Determine the [x, y] coordinate at the center of the cell enclosing the given text.  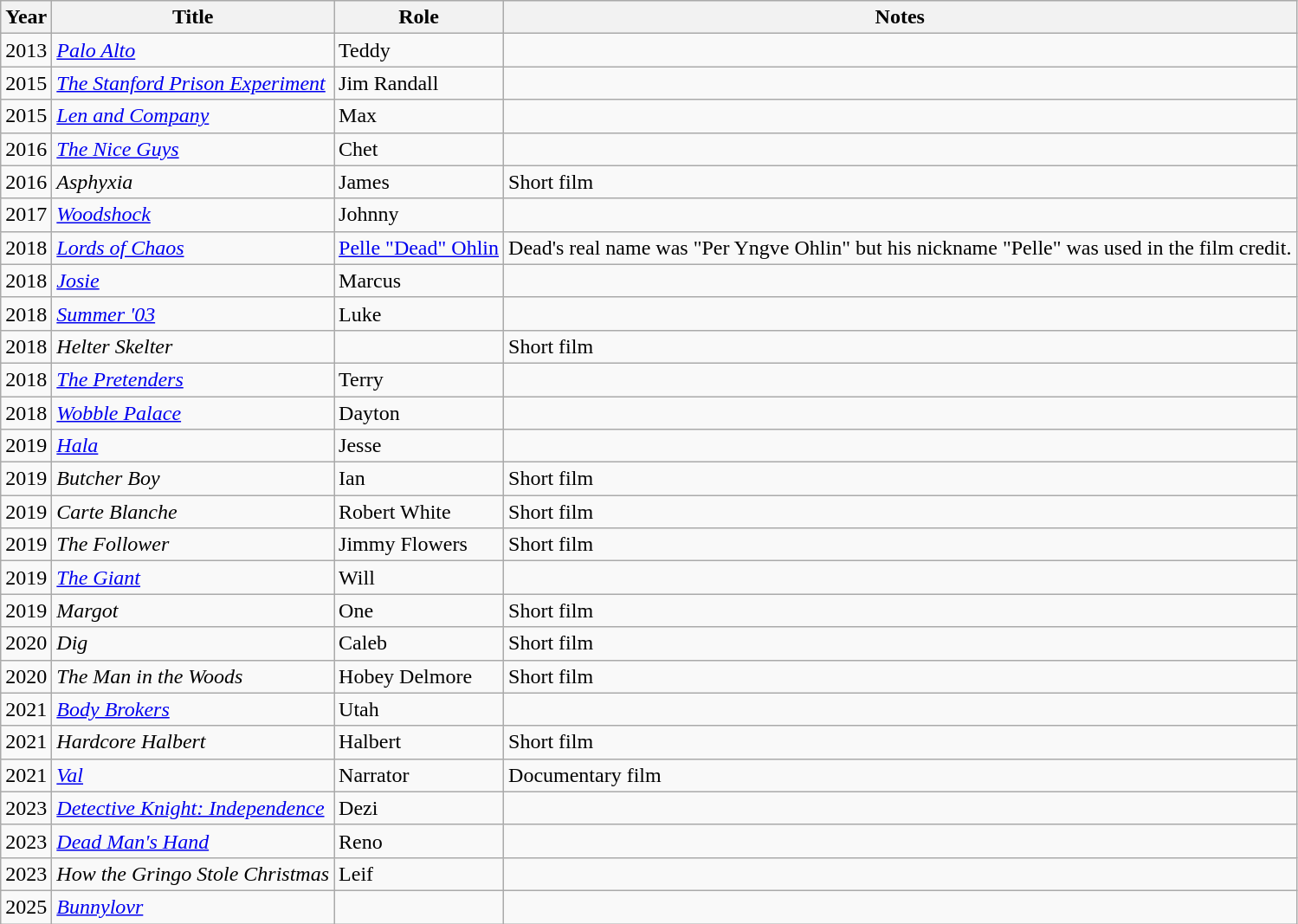
Marcus [419, 281]
Woodshock [193, 215]
Ian [419, 479]
Robert White [419, 512]
Dayton [419, 413]
The Nice Guys [193, 149]
Jimmy Flowers [419, 545]
Detective Knight: Independence [193, 808]
Len and Company [193, 116]
Summer '03 [193, 313]
2017 [26, 215]
Lords of Chaos [193, 248]
Leif [419, 874]
Body Brokers [193, 709]
Wobble Palace [193, 413]
The Giant [193, 578]
Carte Blanche [193, 512]
Palo Alto [193, 50]
Dig [193, 643]
Jesse [419, 446]
Val [193, 775]
Terry [419, 379]
Bunnylovr [193, 907]
Hala [193, 446]
Helter Skelter [193, 346]
Notes [901, 17]
Pelle "Dead" Ohlin [419, 248]
Jim Randall [419, 83]
2025 [26, 907]
How the Gringo Stole Christmas [193, 874]
Luke [419, 313]
Dead Man's Hand [193, 841]
Dezi [419, 808]
One [419, 611]
Asphyxia [193, 182]
Hobey Delmore [419, 676]
Role [419, 17]
Johnny [419, 215]
Max [419, 116]
Year [26, 17]
Chet [419, 149]
Title [193, 17]
The Man in the Woods [193, 676]
Margot [193, 611]
Dead's real name was "Per Yngve Ohlin" but his nickname "Pelle" was used in the film credit. [901, 248]
Utah [419, 709]
2013 [26, 50]
Josie [193, 281]
Halbert [419, 742]
Documentary film [901, 775]
Reno [419, 841]
The Pretenders [193, 379]
Narrator [419, 775]
The Follower [193, 545]
Teddy [419, 50]
Hardcore Halbert [193, 742]
The Stanford Prison Experiment [193, 83]
Caleb [419, 643]
James [419, 182]
Butcher Boy [193, 479]
Will [419, 578]
